Determine the [x, y] coordinate at the center of the cell enclosing the given text.  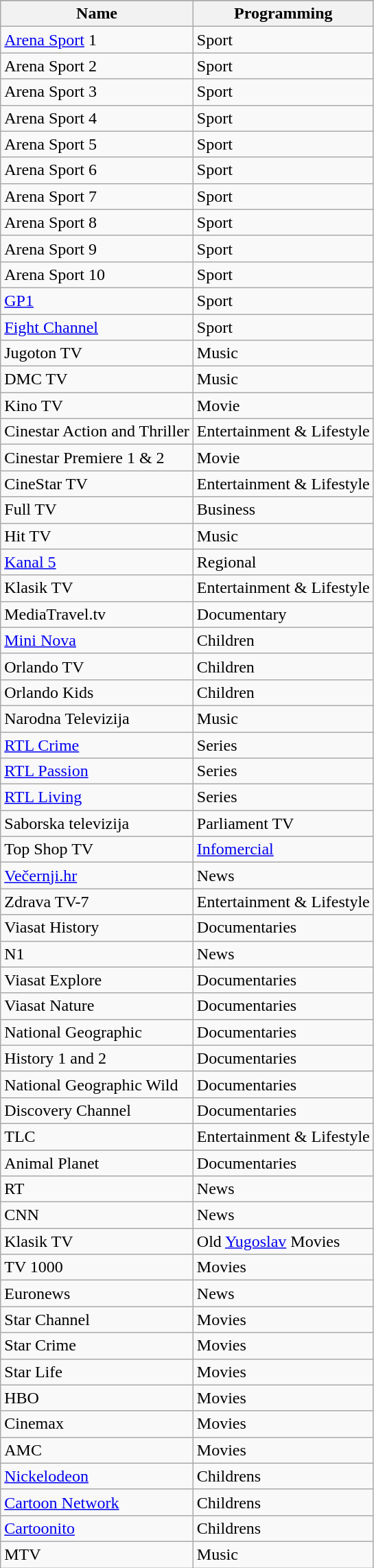
Old Yugoslav Movies [283, 1241]
Kino TV [97, 406]
Mini Nova [97, 640]
Viasat History [97, 928]
Večernji.hr [97, 876]
Fight Channel [97, 327]
Name [97, 14]
MTV [97, 1554]
Arena Sport 9 [97, 248]
Nickelodeon [97, 1476]
Arena Sport 3 [97, 92]
Infomercial [283, 850]
Star Life [97, 1372]
History 1 and 2 [97, 1058]
Documentary [283, 614]
TLC [97, 1136]
GP1 [97, 301]
Star Crime [97, 1346]
HBO [97, 1398]
Arena Sport 1 [97, 40]
Animal Planet [97, 1163]
N1 [97, 954]
Arena Sport 8 [97, 222]
Saborska televizija [97, 823]
CNN [97, 1215]
Orlando TV [97, 666]
Business [283, 510]
Viasat Explore [97, 980]
Viasat Nature [97, 1006]
Cartoon Network [97, 1502]
Jugoton TV [97, 353]
RT [97, 1189]
Cartoonito [97, 1528]
Discovery Channel [97, 1110]
Kanal 5 [97, 562]
Hit TV [97, 536]
Programming [283, 14]
National Geographic [97, 1032]
Narodna Televizija [97, 718]
TV 1000 [97, 1267]
Parliament TV [283, 823]
Arena Sport 7 [97, 196]
Top Shop TV [97, 850]
RTL Crime [97, 745]
Arena Sport 2 [97, 66]
Cinestar Action and Thriller [97, 432]
Orlando Kids [97, 692]
National Geographic Wild [97, 1084]
RTL Living [97, 797]
Full TV [97, 510]
Euronews [97, 1294]
RTL Passion [97, 771]
AMC [97, 1450]
Cinemax [97, 1424]
MediaTravel.tv [97, 614]
Arena Sport 5 [97, 144]
Zdrava TV-7 [97, 902]
Cinestar Premiere 1 & 2 [97, 458]
DMC TV [97, 379]
Arena Sport 6 [97, 170]
Arena Sport 4 [97, 118]
Regional [283, 562]
Star Channel [97, 1320]
Arena Sport 10 [97, 274]
CineStar TV [97, 484]
